Return the [x, y] coordinate for the center point of the cell that contains the specified text.  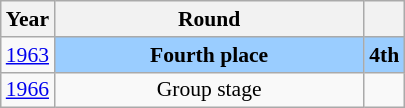
Year [28, 19]
Round [209, 19]
Fourth place [209, 55]
4th [384, 55]
Group stage [209, 90]
1966 [28, 90]
1963 [28, 55]
